Identify which cell holds the provided text, then report its [X, Y] central coordinate. 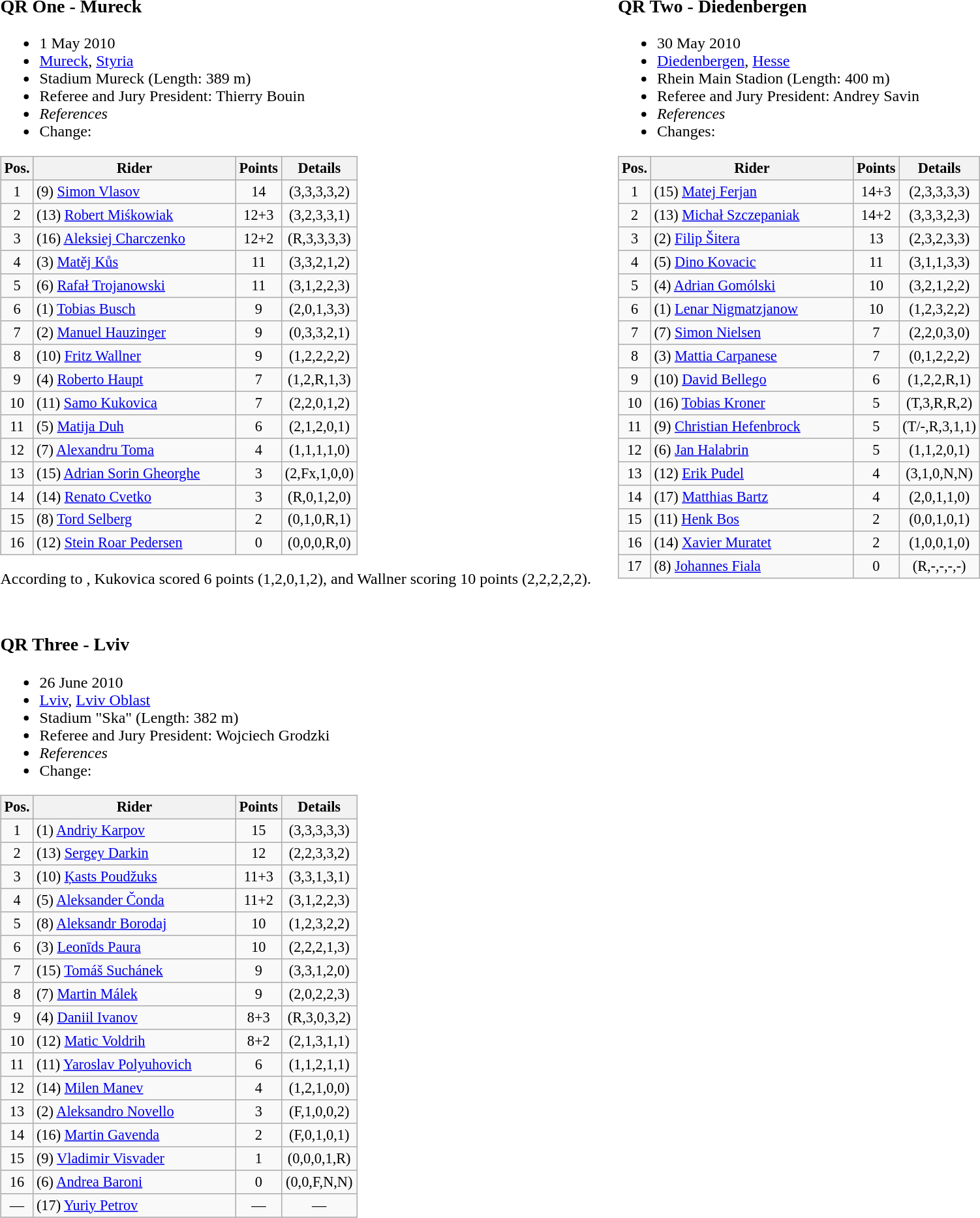
(15) Tomáš Suchánek [134, 971]
(2) Manuel Hauzinger [134, 333]
(9) Christian Hefenbrock [752, 426]
(10) David Bellego [752, 380]
(11) Yaroslav Polyuhovich [134, 1065]
(1,1,2,1,1) [320, 1065]
(1,1,1,1,0) [320, 449]
(3,3,1,2,0) [320, 971]
(1,1,2,0,1) [940, 449]
(0,0,F,N,N) [320, 1181]
(F,0,1,0,1) [320, 1134]
(4) Roberto Haupt [134, 380]
(9) Simon Vlasov [134, 192]
(1) Lenar Nigmatzjanow [752, 309]
(0,1,2,2,2) [940, 356]
(6) Jan Halabrin [752, 449]
14+2 [876, 215]
(14) Xavier Muratet [752, 543]
(17) Yuriy Petrov [134, 1205]
(3,3,2,1,2) [320, 262]
(11) Henk Bos [752, 520]
(0,1,0,R,1) [320, 520]
(3,3,1,3,1) [320, 877]
(7) Simon Nielsen [752, 333]
(0,0,0,R,0) [320, 543]
8+3 [258, 1018]
(1,2,R,1,3) [320, 380]
(16) Tobias Kroner [752, 403]
(8) Aleksandr Borodaj [134, 924]
(1,0,0,1,0) [940, 543]
(1) Andriy Karpov [134, 830]
(2) Filip Šitera [752, 239]
(3,3,3,3,2) [320, 192]
(8) Johannes Fiala [752, 567]
(2,2,2,1,3) [320, 947]
(2,2,3,3,2) [320, 853]
(2,0,2,2,3) [320, 994]
12+3 [258, 215]
(13) Robert Miśkowiak [134, 215]
(15) Matej Ferjan [752, 192]
(3,3,3,3,3) [320, 830]
12+2 [258, 239]
(3,2,3,3,1) [320, 215]
(13) Michał Szczepaniak [752, 215]
(0,0,0,1,R) [320, 1158]
(R,-,-,-,-) [940, 567]
(2,0,1,3,3) [320, 309]
(5) Matija Duh [134, 426]
(0,3,3,2,1) [320, 333]
(6) Andrea Baroni [134, 1181]
(T,3,R,R,2) [940, 403]
(7) Alexandru Toma [134, 449]
(3,1,0,N,N) [940, 473]
(4) Daniil Ivanov [134, 1018]
(10) Fritz Wallner [134, 356]
(4) Adrian Gomólski [752, 286]
(7) Martin Málek [134, 994]
(2,3,2,3,3) [940, 239]
11+3 [258, 877]
(17) Matthias Bartz [752, 496]
(3) Mattia Carpanese [752, 356]
(0,0,1,0,1) [940, 520]
(3) Leonīds Paura [134, 947]
(12) Erik Pudel [752, 473]
(2,2,0,3,0) [940, 333]
(13) Sergey Darkin [134, 853]
(16) Martin Gavenda [134, 1134]
(11) Samo Kukovica [134, 403]
(R,3,0,3,2) [320, 1018]
(12) Matic Voldrih [134, 1041]
11+2 [258, 900]
(R,3,3,3,3) [320, 239]
(1) Tobias Busch [134, 309]
(3,2,1,2,2) [940, 286]
(2) Aleksandro Novello [134, 1111]
(16) Aleksiej Charczenko [134, 239]
(1,2,2,R,1) [940, 380]
(3,3,3,2,3) [940, 215]
(2,1,2,0,1) [320, 426]
(5) Aleksander Čonda [134, 900]
(6) Rafał Trojanowski [134, 286]
(1,2,2,2,2) [320, 356]
(1,2,1,0,0) [320, 1088]
(5) Dino Kovacic [752, 262]
(2,2,0,1,2) [320, 403]
(2,1,3,1,1) [320, 1041]
(9) Vladimir Visvader [134, 1158]
8+2 [258, 1041]
(15) Adrian Sorin Gheorghe [134, 473]
17 [634, 567]
(10) Ķasts Poudžuks [134, 877]
(3) Matěj Kůs [134, 262]
(T/-,R,3,1,1) [940, 426]
(2,Fx,1,0,0) [320, 473]
(2,3,3,3,3) [940, 192]
(8) Tord Selberg [134, 520]
(12) Stein Roar Pedersen [134, 543]
(F,1,0,0,2) [320, 1111]
(2,0,1,1,0) [940, 496]
(3,1,1,3,3) [940, 262]
14+3 [876, 192]
(14) Renato Cvetko [134, 496]
(14) Milen Manev [134, 1088]
(R,0,1,2,0) [320, 496]
